Extract the [x, y] coordinate from the center of the cell holding the provided text.  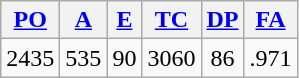
PO [30, 20]
FA [270, 20]
E [124, 20]
.971 [270, 58]
3060 [172, 58]
90 [124, 58]
86 [222, 58]
DP [222, 20]
2435 [30, 58]
A [84, 20]
535 [84, 58]
TC [172, 20]
